Provide the (x, y) coordinate of the cell's center where the given text is located.  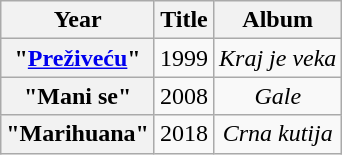
Title (184, 20)
"Mani se" (78, 96)
Kraj je veka (278, 58)
Year (78, 20)
"Preživeću" (78, 58)
2008 (184, 96)
2018 (184, 134)
"Marihuana" (78, 134)
Crna kutija (278, 134)
1999 (184, 58)
Gale (278, 96)
Album (278, 20)
